Provide the (x, y) coordinate of the cell's center where the given text is located.  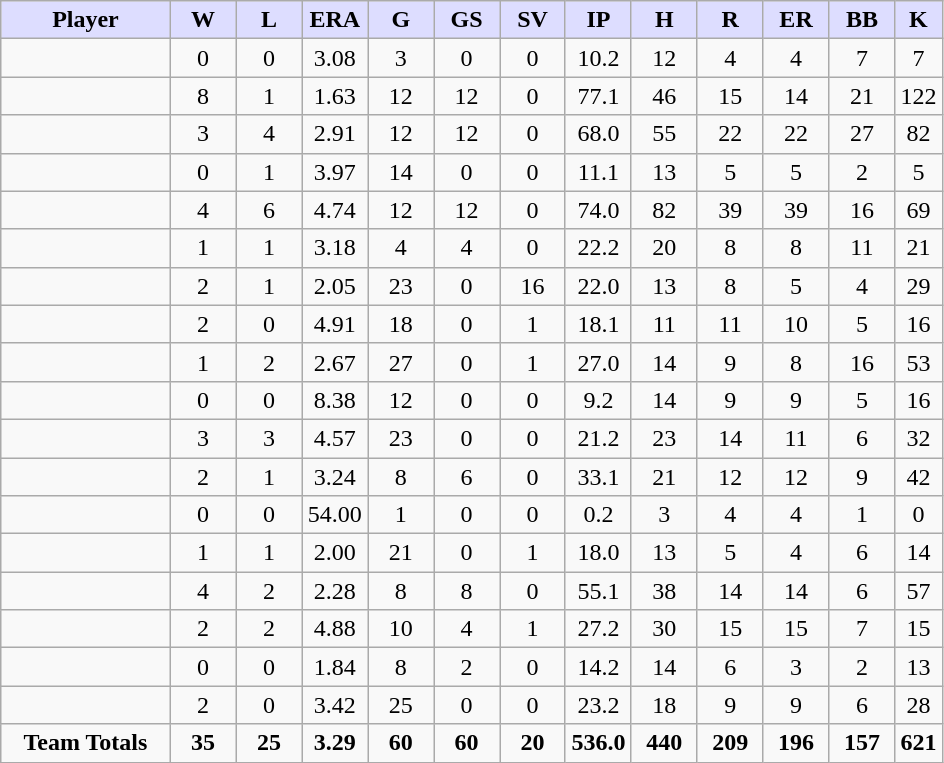
14.2 (598, 667)
IP (598, 20)
L (269, 20)
H (664, 20)
22.2 (598, 248)
32 (918, 438)
1.84 (335, 667)
42 (918, 477)
10.2 (598, 58)
11.1 (598, 172)
3.18 (335, 248)
R (730, 20)
68.0 (598, 134)
33.1 (598, 477)
2.67 (335, 362)
2.28 (335, 591)
Team Totals (86, 743)
35 (203, 743)
3.29 (335, 743)
BB (862, 20)
440 (664, 743)
46 (664, 96)
3.97 (335, 172)
3.42 (335, 705)
0.2 (598, 515)
22.0 (598, 286)
28 (918, 705)
77.1 (598, 96)
53 (918, 362)
157 (862, 743)
21.2 (598, 438)
196 (796, 743)
G (401, 20)
27.2 (598, 629)
18.1 (598, 324)
54.00 (335, 515)
K (918, 20)
209 (730, 743)
621 (918, 743)
30 (664, 629)
23.2 (598, 705)
4.91 (335, 324)
2.05 (335, 286)
3.24 (335, 477)
W (203, 20)
SV (533, 20)
55 (664, 134)
2.91 (335, 134)
122 (918, 96)
69 (918, 210)
55.1 (598, 591)
ERA (335, 20)
29 (918, 286)
8.38 (335, 400)
27.0 (598, 362)
3.08 (335, 58)
ER (796, 20)
2.00 (335, 553)
4.57 (335, 438)
74.0 (598, 210)
57 (918, 591)
18.0 (598, 553)
38 (664, 591)
Player (86, 20)
536.0 (598, 743)
GS (467, 20)
1.63 (335, 96)
9.2 (598, 400)
4.88 (335, 629)
4.74 (335, 210)
